Output the [x, y] coordinate of the center of the cell containing the given text.  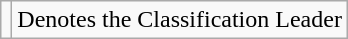
Denotes the Classification Leader [180, 20]
